Locate the cell with the specified text and output its [x, y] center coordinate. 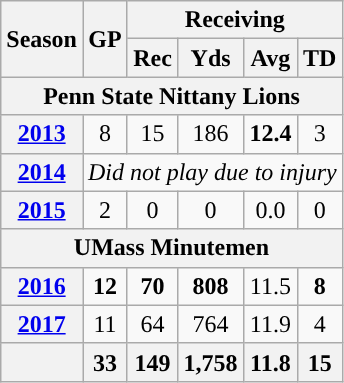
Season [42, 39]
11.8 [271, 362]
2 [104, 210]
Receiving [234, 20]
2016 [42, 286]
186 [211, 134]
70 [152, 286]
Avg [271, 58]
2013 [42, 134]
UMass Minutemen [172, 248]
149 [152, 362]
12.4 [271, 134]
4 [320, 324]
808 [211, 286]
2017 [42, 324]
64 [152, 324]
1,758 [211, 362]
Penn State Nittany Lions [172, 96]
764 [211, 324]
2015 [42, 210]
3 [320, 134]
Yds [211, 58]
TD [320, 58]
33 [104, 362]
Rec [152, 58]
11.9 [271, 324]
12 [104, 286]
11.5 [271, 286]
GP [104, 39]
Did not play due to injury [212, 172]
2014 [42, 172]
0.0 [271, 210]
11 [104, 324]
